For the text-containing cell, return its midpoint in (X, Y) coordinate format. 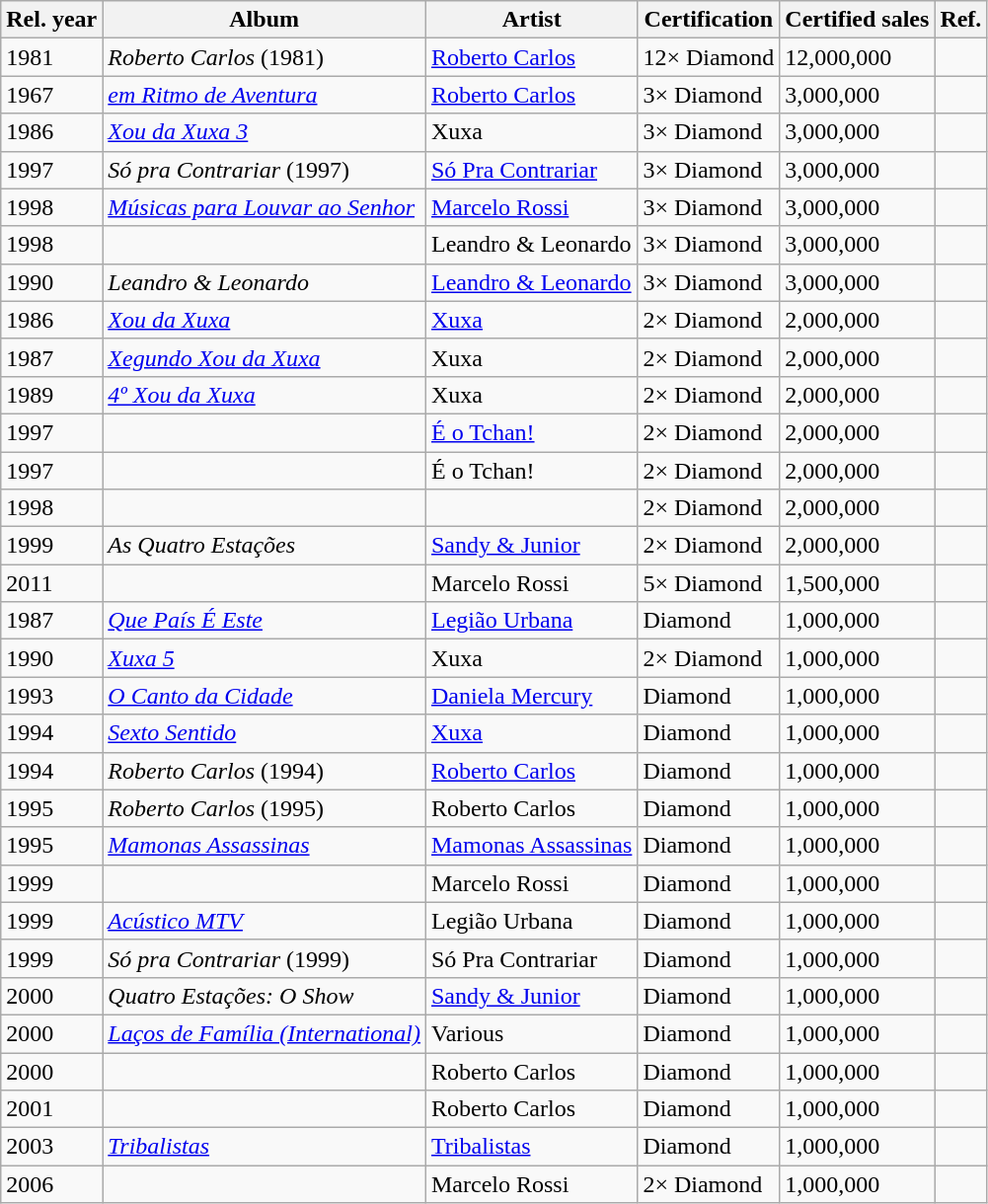
Daniela Mercury (531, 696)
1993 (51, 696)
Roberto Carlos (1981) (265, 57)
2006 (51, 1184)
1,500,000 (857, 583)
Certified sales (857, 20)
Rel. year (51, 20)
Various (531, 1033)
Artist (531, 20)
12,000,000 (857, 57)
Quatro Estações: O Show (265, 996)
1981 (51, 57)
O Canto da Cidade (265, 696)
2001 (51, 1109)
12× Diamond (709, 57)
Só pra Contrariar (1997) (265, 170)
5× Diamond (709, 583)
Xegundo Xou da Xuxa (265, 357)
Músicas para Louvar ao Senhor (265, 207)
1989 (51, 395)
Laços de Família (International) (265, 1033)
2003 (51, 1147)
Xou da Xuxa 3 (265, 132)
Roberto Carlos (1995) (265, 808)
Album (265, 20)
As Quatro Estações (265, 546)
Sexto Sentido (265, 733)
Que País É Este (265, 621)
Acústico MTV (265, 921)
4º Xou da Xuxa (265, 395)
em Ritmo de Aventura (265, 95)
Xuxa 5 (265, 658)
Certification (709, 20)
2011 (51, 583)
Roberto Carlos (1994) (265, 771)
Xou da Xuxa (265, 320)
1967 (51, 95)
Só pra Contrariar (1999) (265, 958)
Ref. (961, 20)
